Identify which cell holds the provided text, then report its (x, y) central coordinate. 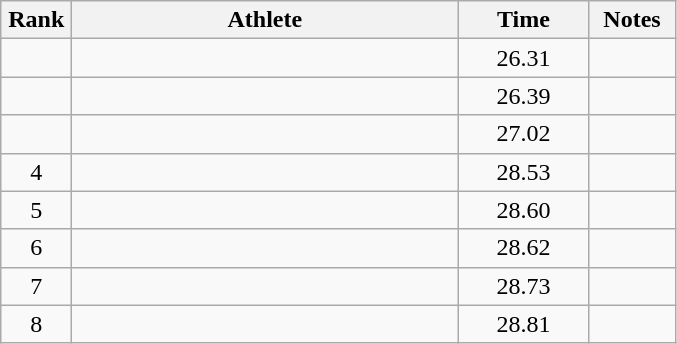
6 (36, 248)
7 (36, 286)
27.02 (524, 134)
28.60 (524, 210)
4 (36, 172)
8 (36, 324)
28.53 (524, 172)
Time (524, 20)
26.31 (524, 58)
5 (36, 210)
Notes (632, 20)
26.39 (524, 96)
Rank (36, 20)
28.73 (524, 286)
28.62 (524, 248)
28.81 (524, 324)
Athlete (265, 20)
